Output the (X, Y) coordinate of the center of the cell containing the given text.  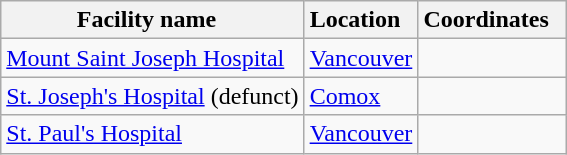
Coordinates (492, 20)
Facility name (152, 20)
Mount Saint Joseph Hospital (152, 58)
St. Joseph's Hospital (defunct) (152, 96)
Location (361, 20)
St. Paul's Hospital (152, 134)
Comox (361, 96)
